Provide the [X, Y] coordinate of the cell's center where the given text is located.  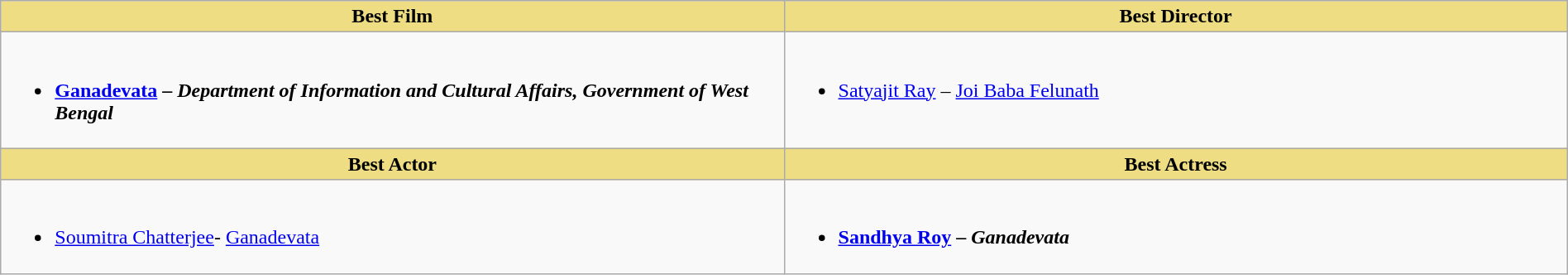
Soumitra Chatterjee- Ganadevata [392, 227]
Best Actor [392, 164]
Best Film [392, 17]
Best Actress [1176, 164]
Best Director [1176, 17]
Sandhya Roy – Ganadevata [1176, 227]
Satyajit Ray – Joi Baba Felunath [1176, 90]
Ganadevata – Department of Information and Cultural Affairs, Government of West Bengal [392, 90]
